Determine the [x, y] coordinate at the center of the cell enclosing the given text.  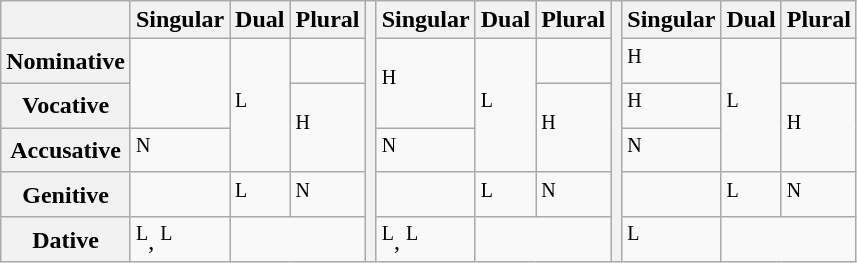
Nominative [66, 62]
Dative [66, 240]
Genitive [66, 194]
Accusative [66, 150]
Vocative [66, 106]
